Locate the cell with the specified text and output its [x, y] center coordinate. 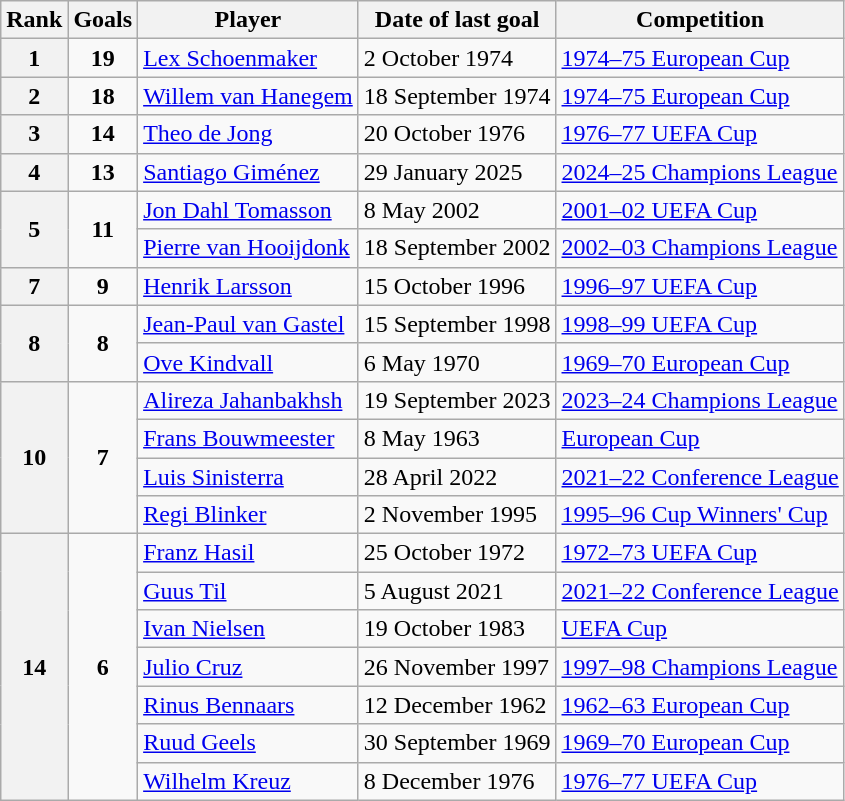
8 May 1963 [457, 438]
Rank [34, 20]
18 September 2002 [457, 248]
Player [248, 20]
11 [103, 229]
Goals [103, 20]
2 October 1974 [457, 58]
Competition [700, 20]
2024–25 Champions League [700, 172]
19 September 2023 [457, 400]
8 December 1976 [457, 781]
2023–24 Champions League [700, 400]
19 [103, 58]
Wilhelm Kreuz [248, 781]
13 [103, 172]
2 [34, 96]
Ove Kindvall [248, 362]
Santiago Giménez [248, 172]
2002–03 Champions League [700, 248]
4 [34, 172]
25 October 1972 [457, 553]
Willem van Hanegem [248, 96]
10 [34, 457]
2 November 1995 [457, 515]
Rinus Bennaars [248, 705]
Regi Blinker [248, 515]
26 November 1997 [457, 667]
Frans Bouwmeester [248, 438]
5 August 2021 [457, 591]
1972–73 UEFA Cup [700, 553]
19 October 1983 [457, 629]
2001–02 UEFA Cup [700, 210]
1998–99 UEFA Cup [700, 324]
15 September 1998 [457, 324]
1997–98 Champions League [700, 667]
Alireza Jahanbakhsh [248, 400]
UEFA Cup [700, 629]
Date of last goal [457, 20]
20 October 1976 [457, 134]
Pierre van Hooijdonk [248, 248]
1996–97 UEFA Cup [700, 286]
Jean-Paul van Gastel [248, 324]
Theo de Jong [248, 134]
9 [103, 286]
Ruud Geels [248, 743]
Franz Hasil [248, 553]
29 January 2025 [457, 172]
Luis Sinisterra [248, 477]
Julio Cruz [248, 667]
28 April 2022 [457, 477]
12 December 1962 [457, 705]
5 [34, 229]
18 [103, 96]
15 October 1996 [457, 286]
1 [34, 58]
European Cup [700, 438]
18 September 1974 [457, 96]
6 [103, 667]
Jon Dahl Tomasson [248, 210]
8 May 2002 [457, 210]
Ivan Nielsen [248, 629]
6 May 1970 [457, 362]
1995–96 Cup Winners' Cup [700, 515]
Lex Schoenmaker [248, 58]
Henrik Larsson [248, 286]
30 September 1969 [457, 743]
3 [34, 134]
Guus Til [248, 591]
1962–63 European Cup [700, 705]
